Capture the cell that displays the provided text and extract its (x, y) central coordinate. 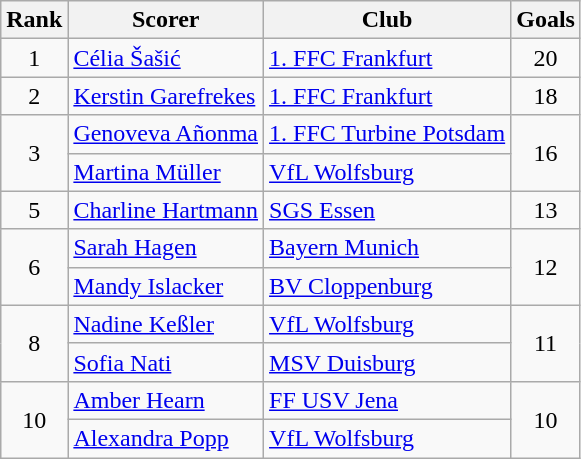
12 (546, 267)
Scorer (166, 20)
Charline Hartmann (166, 210)
Sofia Nati (166, 362)
Célia Šašić (166, 58)
SGS Essen (388, 210)
18 (546, 96)
8 (34, 343)
Mandy Islacker (166, 286)
Amber Hearn (166, 400)
3 (34, 153)
2 (34, 96)
Martina Müller (166, 172)
1. FFC Turbine Potsdam (388, 134)
Rank (34, 20)
Kerstin Garefrekes (166, 96)
FF USV Jena (388, 400)
BV Cloppenburg (388, 286)
Goals (546, 20)
16 (546, 153)
6 (34, 267)
Sarah Hagen (166, 248)
5 (34, 210)
Club (388, 20)
11 (546, 343)
Bayern Munich (388, 248)
13 (546, 210)
MSV Duisburg (388, 362)
Alexandra Popp (166, 438)
1 (34, 58)
20 (546, 58)
Nadine Keßler (166, 324)
Genoveva Añonma (166, 134)
